Find where the given text appears and provide that cell's center as (x, y) coordinate. 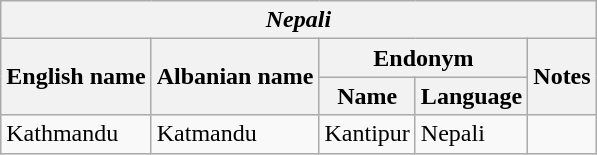
Katmandu (235, 134)
Kantipur (367, 134)
Kathmandu (76, 134)
Language (471, 96)
Endonym (424, 58)
Albanian name (235, 77)
Name (367, 96)
Notes (562, 77)
English name (76, 77)
